Determine the [x, y] coordinate at the center of the cell enclosing the given text.  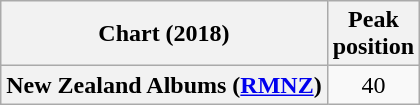
Chart (2018) [164, 34]
New Zealand Albums (RMNZ) [164, 85]
40 [373, 85]
Peak position [373, 34]
